Return the [X, Y] coordinate for the center point of the cell that contains the specified text.  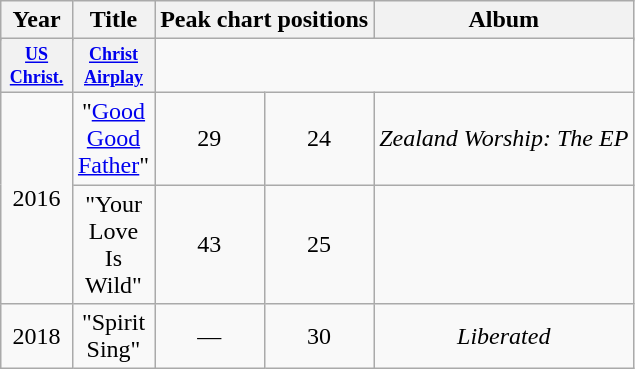
Zealand Worship: The EP [504, 138]
24 [319, 138]
29 [210, 138]
Title [113, 20]
— [210, 336]
"Spirit Sing" [113, 336]
Year [37, 20]
"Good Good Father" [113, 138]
Peak chart positions [264, 20]
2018 [37, 336]
25 [319, 244]
2016 [37, 198]
30 [319, 336]
ChristAirplay [113, 66]
43 [210, 244]
"Your Love Is Wild" [113, 244]
USChrist. [37, 66]
Liberated [504, 336]
Album [504, 20]
